Scan for the cell matching the given text and deliver its [X, Y] coordinate at center. 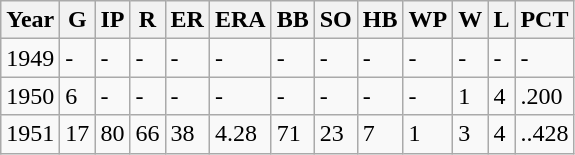
ERA [240, 20]
80 [112, 134]
17 [78, 134]
HB [380, 20]
PCT [544, 20]
7 [380, 134]
1951 [30, 134]
1950 [30, 96]
L [502, 20]
6 [78, 96]
BB [292, 20]
SO [336, 20]
W [470, 20]
23 [336, 134]
.200 [544, 96]
Year [30, 20]
38 [187, 134]
G [78, 20]
R [148, 20]
3 [470, 134]
4.28 [240, 134]
ER [187, 20]
..428 [544, 134]
66 [148, 134]
IP [112, 20]
71 [292, 134]
1949 [30, 58]
WP [428, 20]
